Return the [x, y] coordinate for the center point of the cell that contains the specified text.  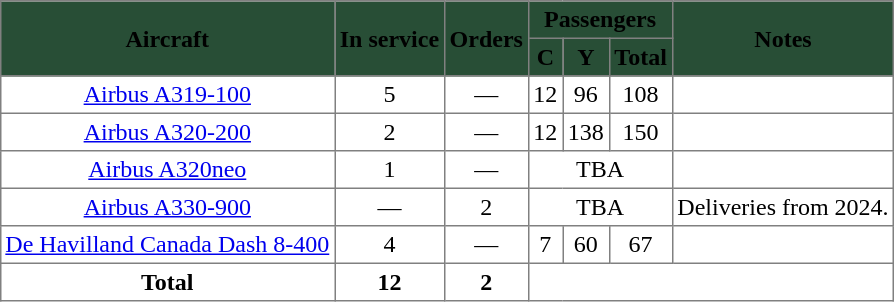
C [545, 57]
Airbus A319-100 [167, 95]
Passengers [600, 20]
De Havilland Canada Dash 8-400 [167, 245]
150 [640, 132]
Deliveries from 2024. [783, 207]
7 [545, 245]
Airbus A320-200 [167, 132]
In service [389, 38]
5 [389, 95]
4 [389, 245]
138 [586, 132]
Y [586, 57]
60 [586, 245]
Notes [783, 38]
Airbus A320neo [167, 170]
Airbus A330-900 [167, 207]
Aircraft [167, 38]
Orders [486, 38]
108 [640, 95]
67 [640, 245]
96 [586, 95]
1 [389, 170]
